Identify which cell holds the provided text, then report its (X, Y) central coordinate. 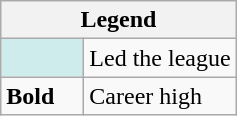
Legend (118, 20)
Career high (160, 96)
Led the league (160, 58)
Bold (42, 96)
